Search for the cell housing the specified text and yield its [x, y] center coordinate. 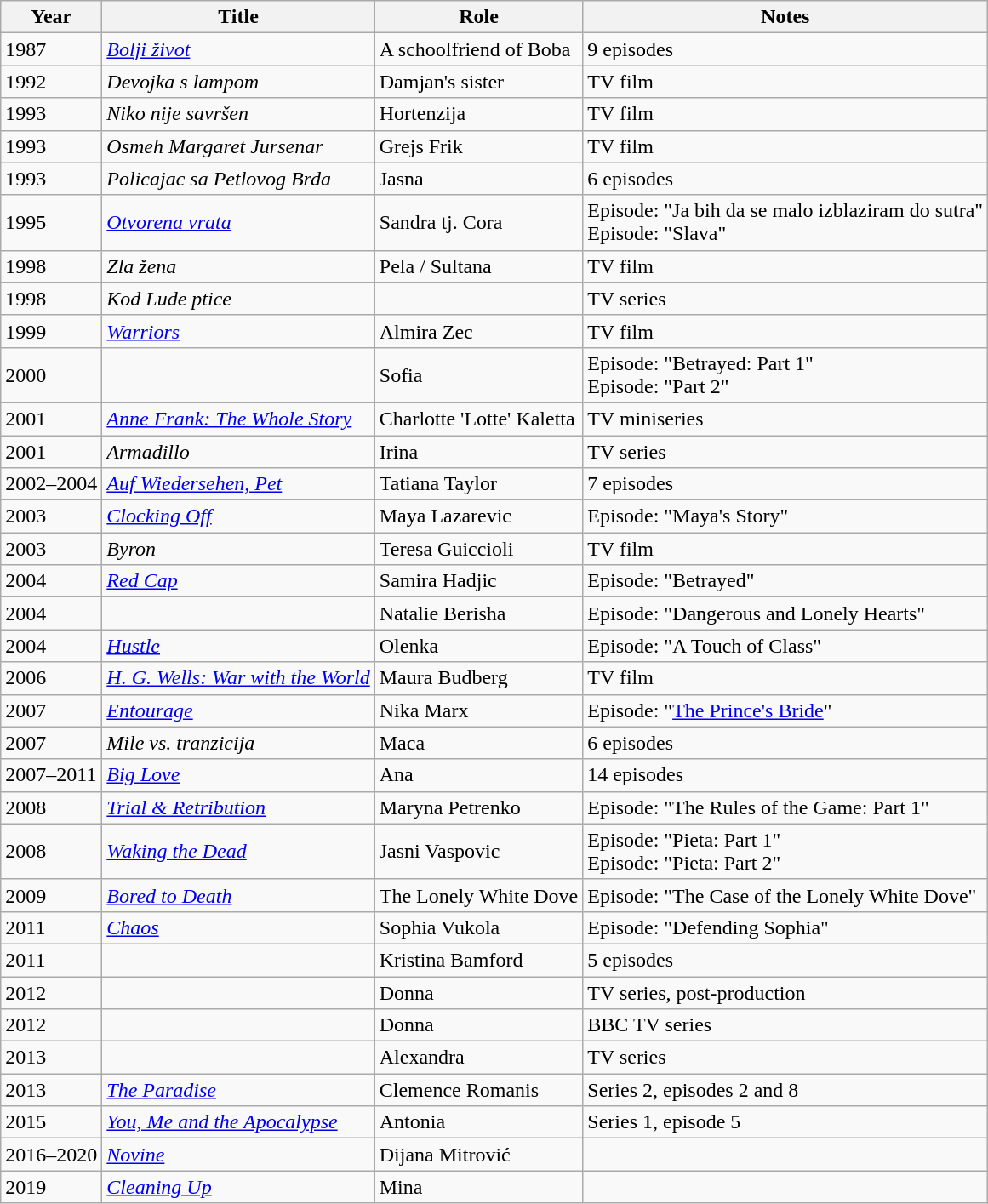
Irina [478, 452]
Hustle [238, 646]
Osmeh Margaret Jursenar [238, 146]
Samira Hadjic [478, 581]
Mile vs. tranzicija [238, 743]
2016–2020 [51, 1155]
Alexandra [478, 1058]
Episode: "A Touch of Class" [785, 646]
Warriors [238, 331]
Byron [238, 549]
Kod Lude ptice [238, 299]
TV series, post-production [785, 993]
Title [238, 17]
Maura Budberg [478, 678]
Entourage [238, 710]
A schoolfriend of Boba [478, 49]
Episode: "Defending Sophia" [785, 927]
Episode: "The Case of the Lonely White Dove" [785, 895]
TV miniseries [785, 419]
The Paradise [238, 1090]
Notes [785, 17]
Ana [478, 775]
Hortenzija [478, 114]
Nika Marx [478, 710]
5 episodes [785, 960]
Series 2, episodes 2 and 8 [785, 1090]
Sophia Vukola [478, 927]
Teresa Guiccioli [478, 549]
Niko nije savršen [238, 114]
Novine [238, 1155]
Sandra tj. Cora [478, 223]
Bolji život [238, 49]
Chaos [238, 927]
Clocking Off [238, 516]
Tatiana Taylor [478, 484]
Charlotte 'Lotte' Kaletta [478, 419]
H. G. Wells: War with the World [238, 678]
Anne Frank: The Whole Story [238, 419]
Episode: "Ja bih da se malo izblaziram do sutra"Episode: "Slava" [785, 223]
Policajac sa Petlovog Brda [238, 179]
BBC TV series [785, 1025]
Episode: "The Prince's Bride" [785, 710]
Episode: "Betrayed: Part 1"Episode: "Part 2" [785, 374]
Episode: "The Rules of the Game: Part 1" [785, 807]
Series 1, episode 5 [785, 1122]
Maya Lazarevic [478, 516]
Antonia [478, 1122]
Pela / Sultana [478, 266]
1987 [51, 49]
2006 [51, 678]
Maca [478, 743]
9 episodes [785, 49]
Maryna Petrenko [478, 807]
Jasna [478, 179]
Almira Zec [478, 331]
1999 [51, 331]
Role [478, 17]
Dijana Mitrović [478, 1155]
Kristina Bamford [478, 960]
1995 [51, 223]
Clemence Romanis [478, 1090]
The Lonely White Dove [478, 895]
2009 [51, 895]
Waking the Dead [238, 851]
Armadillo [238, 452]
Jasni Vaspovic [478, 851]
2002–2004 [51, 484]
Sofia [478, 374]
Red Cap [238, 581]
Cleaning Up [238, 1187]
Auf Wiedersehen, Pet [238, 484]
2000 [51, 374]
14 episodes [785, 775]
Episode: "Pieta: Part 1"Episode: "Pieta: Part 2" [785, 851]
Episode: "Dangerous and Lonely Hearts" [785, 613]
2015 [51, 1122]
Year [51, 17]
Olenka [478, 646]
You, Me and the Apocalypse [238, 1122]
Bored to Death [238, 895]
Trial & Retribution [238, 807]
2007–2011 [51, 775]
Grejs Frik [478, 146]
7 episodes [785, 484]
Damjan's sister [478, 82]
Otvorena vrata [238, 223]
Episode: "Maya's Story" [785, 516]
Zla žena [238, 266]
Devojka s lampom [238, 82]
1992 [51, 82]
Big Love [238, 775]
2019 [51, 1187]
Natalie Berisha [478, 613]
Episode: "Betrayed" [785, 581]
Mina [478, 1187]
